Identify which cell holds the provided text, then report its (X, Y) central coordinate. 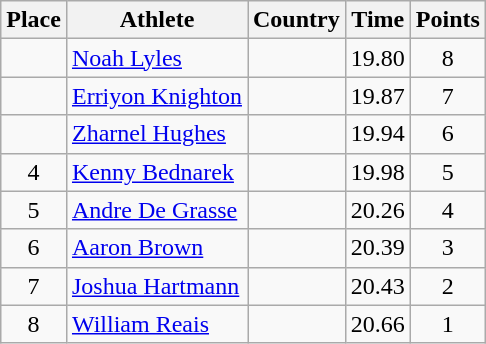
19.94 (378, 134)
Place (34, 20)
19.98 (378, 172)
Joshua Hartmann (156, 286)
Andre De Grasse (156, 210)
2 (448, 286)
Noah Lyles (156, 58)
Time (378, 20)
19.87 (378, 96)
3 (448, 248)
20.39 (378, 248)
20.26 (378, 210)
Country (297, 20)
19.80 (378, 58)
Athlete (156, 20)
Aaron Brown (156, 248)
Erriyon Knighton (156, 96)
William Reais (156, 324)
20.66 (378, 324)
Kenny Bednarek (156, 172)
Zharnel Hughes (156, 134)
1 (448, 324)
Points (448, 20)
20.43 (378, 286)
